Search for the cell housing the specified text and yield its [X, Y] center coordinate. 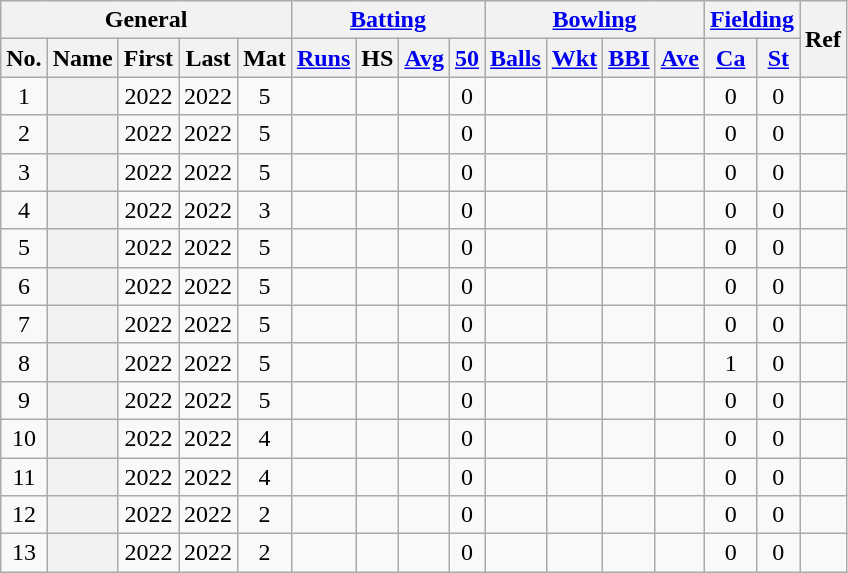
7 [24, 324]
11 [24, 477]
No. [24, 58]
Balls [516, 58]
Mat [265, 58]
Last [208, 58]
General [146, 20]
50 [466, 58]
13 [24, 553]
BBI [629, 58]
Bowling [595, 20]
6 [24, 286]
Ca [730, 58]
12 [24, 515]
Wkt [574, 58]
Runs [323, 58]
Ave [680, 58]
10 [24, 438]
Avg [424, 58]
Fielding [752, 20]
First [148, 58]
8 [24, 362]
Batting [388, 20]
Name [82, 58]
HS [378, 58]
St [778, 58]
9 [24, 400]
Ref [824, 39]
